Search for the cell housing the specified text and yield its [X, Y] center coordinate. 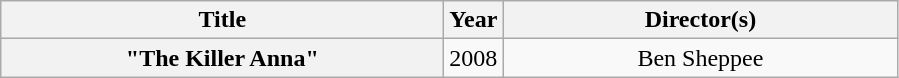
Title [222, 20]
Director(s) [700, 20]
"The Killer Anna" [222, 58]
2008 [474, 58]
Year [474, 20]
Ben Sheppee [700, 58]
